Identify which cell holds the provided text, then report its (x, y) central coordinate. 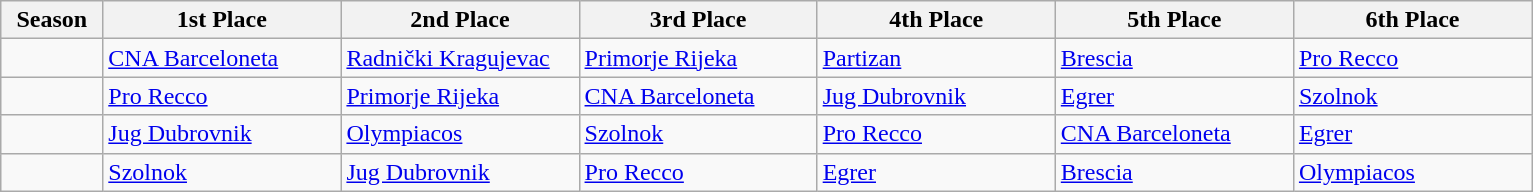
Partizan (936, 58)
3rd Place (698, 20)
4th Place (936, 20)
1st Place (222, 20)
Season (52, 20)
Radnički Kragujevac (460, 58)
6th Place (1412, 20)
5th Place (1174, 20)
2nd Place (460, 20)
